Scan for the cell matching the given text and deliver its [X, Y] coordinate at center. 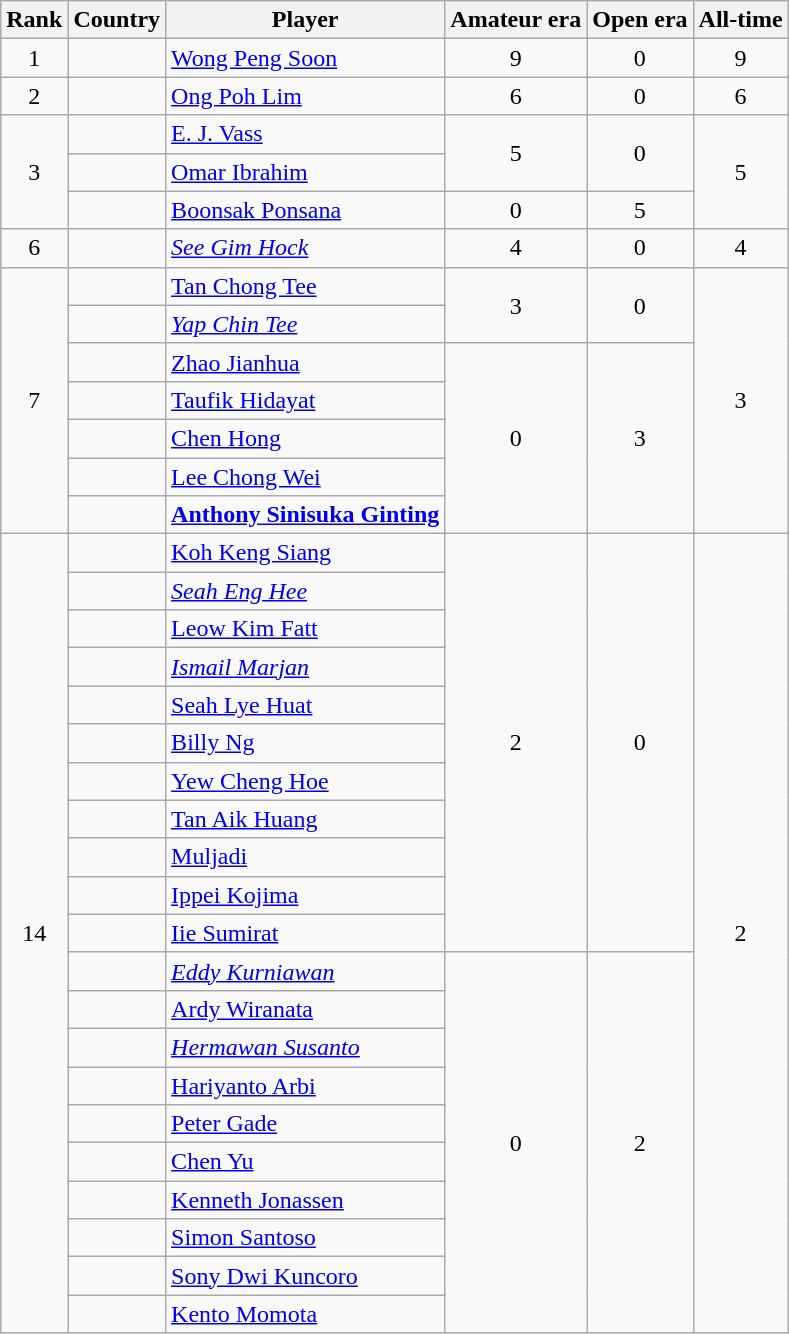
All-time [740, 20]
Country [117, 20]
1 [34, 58]
Amateur era [516, 20]
Seah Lye Huat [306, 705]
Rank [34, 20]
Koh Keng Siang [306, 553]
Eddy Kurniawan [306, 971]
Zhao Jianhua [306, 362]
Kenneth Jonassen [306, 1200]
Chen Hong [306, 438]
Simon Santoso [306, 1238]
Kento Momota [306, 1314]
Yew Cheng Hoe [306, 781]
Sony Dwi Kuncoro [306, 1276]
Chen Yu [306, 1162]
E. J. Vass [306, 134]
7 [34, 400]
Tan Chong Tee [306, 286]
Ismail Marjan [306, 667]
Ardy Wiranata [306, 1009]
Boonsak Ponsana [306, 210]
Peter Gade [306, 1124]
Ippei Kojima [306, 895]
Hermawan Susanto [306, 1047]
Leow Kim Fatt [306, 629]
Omar Ibrahim [306, 172]
Iie Sumirat [306, 933]
Ong Poh Lim [306, 96]
Lee Chong Wei [306, 477]
Seah Eng Hee [306, 591]
Muljadi [306, 857]
Yap Chin Tee [306, 324]
Anthony Sinisuka Ginting [306, 515]
Player [306, 20]
Billy Ng [306, 743]
Wong Peng Soon [306, 58]
Open era [640, 20]
Taufik Hidayat [306, 400]
Tan Aik Huang [306, 819]
14 [34, 934]
See Gim Hock [306, 248]
Hariyanto Arbi [306, 1085]
